Identify which cell holds the provided text, then report its [x, y] central coordinate. 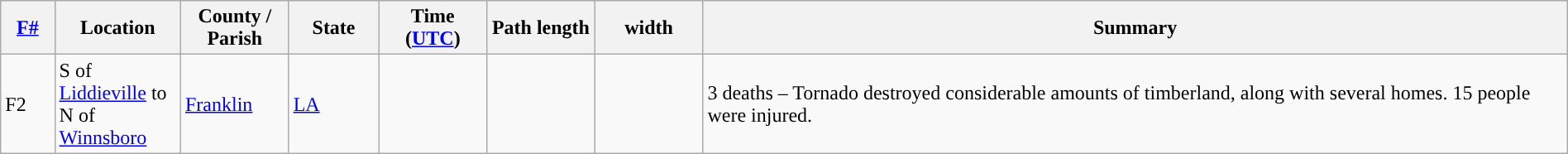
F# [28, 28]
Franklin [235, 104]
Location [117, 28]
width [648, 28]
LA [334, 104]
Time (UTC) [433, 28]
F2 [28, 104]
3 deaths – Tornado destroyed considerable amounts of timberland, along with several homes. 15 people were injured. [1135, 104]
Summary [1135, 28]
S of Liddieville to N of Winnsboro [117, 104]
State [334, 28]
County / Parish [235, 28]
Path length [541, 28]
